Provide the [x, y] coordinate of the cell's center where the given text is located.  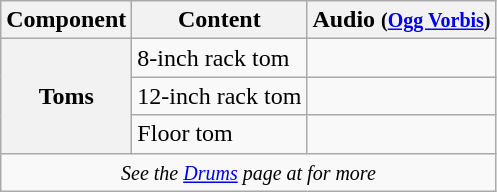
Audio (Ogg Vorbis) [402, 20]
8-inch rack tom [220, 58]
Floor tom [220, 134]
Component [66, 20]
Toms [66, 96]
12-inch rack tom [220, 96]
Content [220, 20]
See the Drums page at for more [248, 172]
